Search for the cell housing the specified text and yield its [x, y] center coordinate. 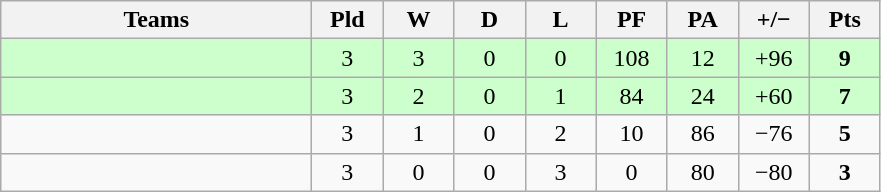
Pts [844, 20]
Teams [156, 20]
24 [702, 96]
+60 [774, 96]
Pld [348, 20]
9 [844, 58]
+/− [774, 20]
80 [702, 172]
L [560, 20]
−76 [774, 134]
10 [632, 134]
7 [844, 96]
PF [632, 20]
12 [702, 58]
−80 [774, 172]
D [490, 20]
W [418, 20]
+96 [774, 58]
PA [702, 20]
84 [632, 96]
86 [702, 134]
108 [632, 58]
5 [844, 134]
